Capture the cell that displays the provided text and extract its [x, y] central coordinate. 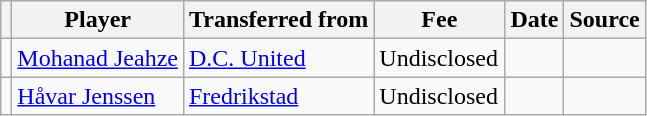
Source [604, 20]
Fee [440, 20]
Mohanad Jeahze [98, 58]
Transferred from [278, 20]
Håvar Jenssen [98, 96]
Player [98, 20]
D.C. United [278, 58]
Date [534, 20]
Fredrikstad [278, 96]
